Detect which cell encompasses the target text, then output its (X, Y) center coordinate. 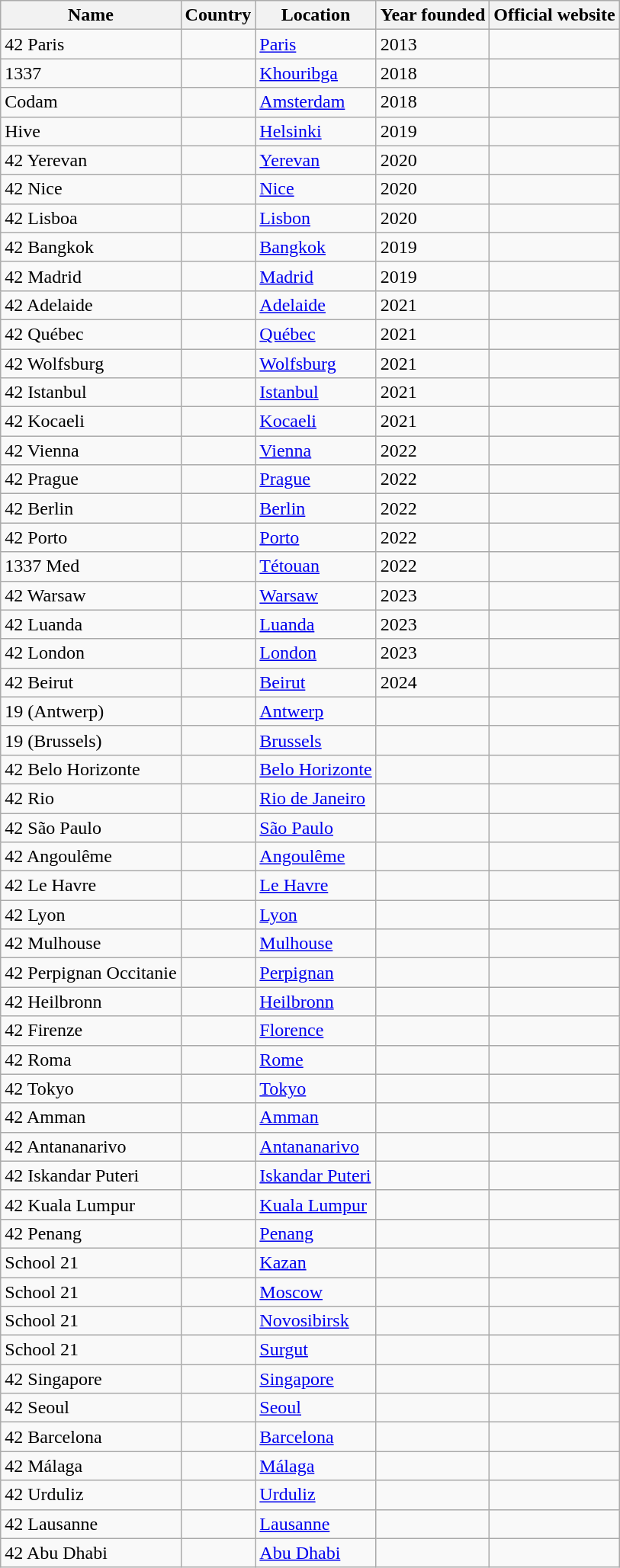
Berlin (316, 508)
Abu Dhabi (316, 1553)
Kocaeli (316, 422)
Helsinki (316, 131)
Belo Horizonte (316, 769)
Porto (316, 537)
42 Madrid (91, 276)
42 Roma (91, 1060)
Singapore (316, 1379)
Hive (91, 131)
Beirut (316, 682)
42 Perpignan Occitanie (91, 973)
42 Adelaide (91, 305)
42 Le Havre (91, 886)
Málaga (316, 1466)
1337 (91, 73)
42 Berlin (91, 508)
42 Lisboa (91, 218)
42 Firenze (91, 1031)
Lausanne (316, 1524)
Nice (316, 189)
42 Barcelona (91, 1437)
Codam (91, 102)
Heilbronn (316, 1002)
42 Nice (91, 189)
42 Seoul (91, 1408)
Florence (316, 1031)
Official website (554, 15)
42 Urduliz (91, 1495)
42 Tokyo (91, 1089)
Antananarivo (316, 1146)
Brussels (316, 740)
London (316, 653)
Vienna (316, 451)
Paris (316, 44)
42 Warsaw (91, 595)
42 Mulhouse (91, 944)
Kazan (316, 1262)
42 Québec (91, 334)
Luanda (316, 624)
42 Abu Dhabi (91, 1553)
Wolfsburg (316, 364)
Adelaide (316, 305)
Lyon (316, 915)
Seoul (316, 1408)
Amman (316, 1117)
42 Bangkok (91, 247)
19 (Brussels) (91, 740)
Warsaw (316, 595)
42 Singapore (91, 1379)
42 Porto (91, 537)
Rio de Janeiro (316, 798)
42 London (91, 653)
42 Beirut (91, 682)
42 Heilbronn (91, 1002)
Penang (316, 1233)
42 Yerevan (91, 160)
Location (316, 15)
Novosibirsk (316, 1321)
Country (218, 15)
Surgut (316, 1350)
Name (91, 15)
Urduliz (316, 1495)
Kuala Lumpur (316, 1204)
42 Prague (91, 479)
Istanbul (316, 393)
42 Iskandar Puteri (91, 1175)
Bangkok (316, 247)
Amsterdam (316, 102)
42 Lyon (91, 915)
Barcelona (316, 1437)
Tétouan (316, 566)
19 (Antwerp) (91, 711)
42 Luanda (91, 624)
42 Rio (91, 798)
Yerevan (316, 160)
2013 (433, 44)
42 Kocaeli (91, 422)
São Paulo (316, 827)
Perpignan (316, 973)
Rome (316, 1060)
42 Wolfsburg (91, 364)
42 Paris (91, 44)
Khouribga (316, 73)
42 Vienna (91, 451)
2024 (433, 682)
42 Istanbul (91, 393)
42 Amman (91, 1117)
Le Havre (316, 886)
Québec (316, 334)
Antwerp (316, 711)
Iskandar Puteri (316, 1175)
Madrid (316, 276)
42 Penang (91, 1233)
42 Antananarivo (91, 1146)
42 Lausanne (91, 1524)
Prague (316, 479)
Angoulême (316, 857)
1337 Med (91, 566)
Year founded (433, 15)
42 São Paulo (91, 827)
42 Málaga (91, 1466)
42 Angoulême (91, 857)
Mulhouse (316, 944)
42 Kuala Lumpur (91, 1204)
Tokyo (316, 1089)
Moscow (316, 1292)
Lisbon (316, 218)
42 Belo Horizonte (91, 769)
